Pinpoint the cell where the given text exists, returning its (X, Y) midpoint coordinate. 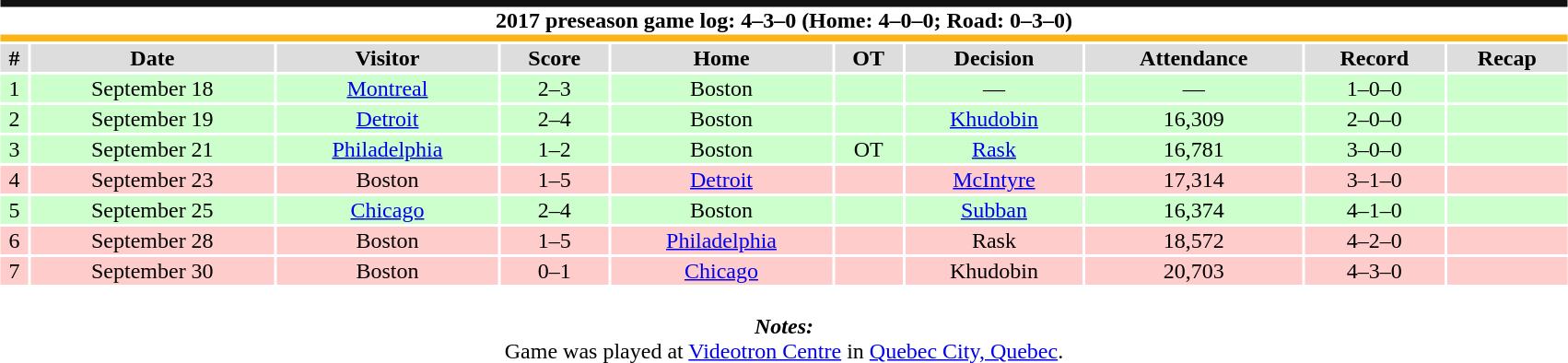
Montreal (388, 88)
4 (15, 180)
16,781 (1194, 149)
Score (555, 58)
18,572 (1194, 240)
September 18 (152, 88)
16,374 (1194, 210)
2–3 (555, 88)
4–3–0 (1375, 271)
3–1–0 (1375, 180)
McIntyre (993, 180)
Record (1375, 58)
2 (15, 119)
2–0–0 (1375, 119)
Recap (1507, 58)
20,703 (1194, 271)
September 25 (152, 210)
5 (15, 210)
0–1 (555, 271)
4–1–0 (1375, 210)
3–0–0 (1375, 149)
September 19 (152, 119)
Date (152, 58)
3 (15, 149)
September 21 (152, 149)
# (15, 58)
17,314 (1194, 180)
7 (15, 271)
Attendance (1194, 58)
Visitor (388, 58)
Decision (993, 58)
Home (721, 58)
September 28 (152, 240)
September 23 (152, 180)
6 (15, 240)
2017 preseason game log: 4–3–0 (Home: 4–0–0; Road: 0–3–0) (784, 20)
4–2–0 (1375, 240)
September 30 (152, 271)
1–0–0 (1375, 88)
Subban (993, 210)
1–2 (555, 149)
1 (15, 88)
16,309 (1194, 119)
